Locate the cell with the specified text and output its [x, y] center coordinate. 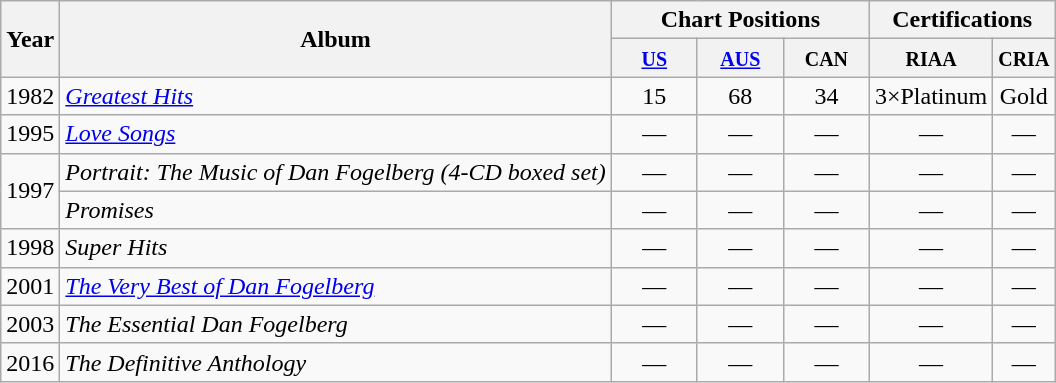
15 [654, 96]
1995 [30, 134]
The Essential Dan Fogelberg [336, 324]
3×Platinum [930, 96]
1998 [30, 248]
Album [336, 39]
34 [826, 96]
Portrait: The Music of Dan Fogelberg (4-CD boxed set) [336, 172]
Greatest Hits [336, 96]
The Very Best of Dan Fogelberg [336, 286]
CAN [826, 58]
2001 [30, 286]
AUS [740, 58]
Promises [336, 210]
US [654, 58]
Love Songs [336, 134]
Chart Positions [740, 20]
Super Hits [336, 248]
CRIA [1024, 58]
Certifications [962, 20]
The Definitive Anthology [336, 362]
RIAA [930, 58]
2003 [30, 324]
Year [30, 39]
2016 [30, 362]
68 [740, 96]
1982 [30, 96]
Gold [1024, 96]
1997 [30, 191]
